Return (X, Y) of the center of cell containing provided text 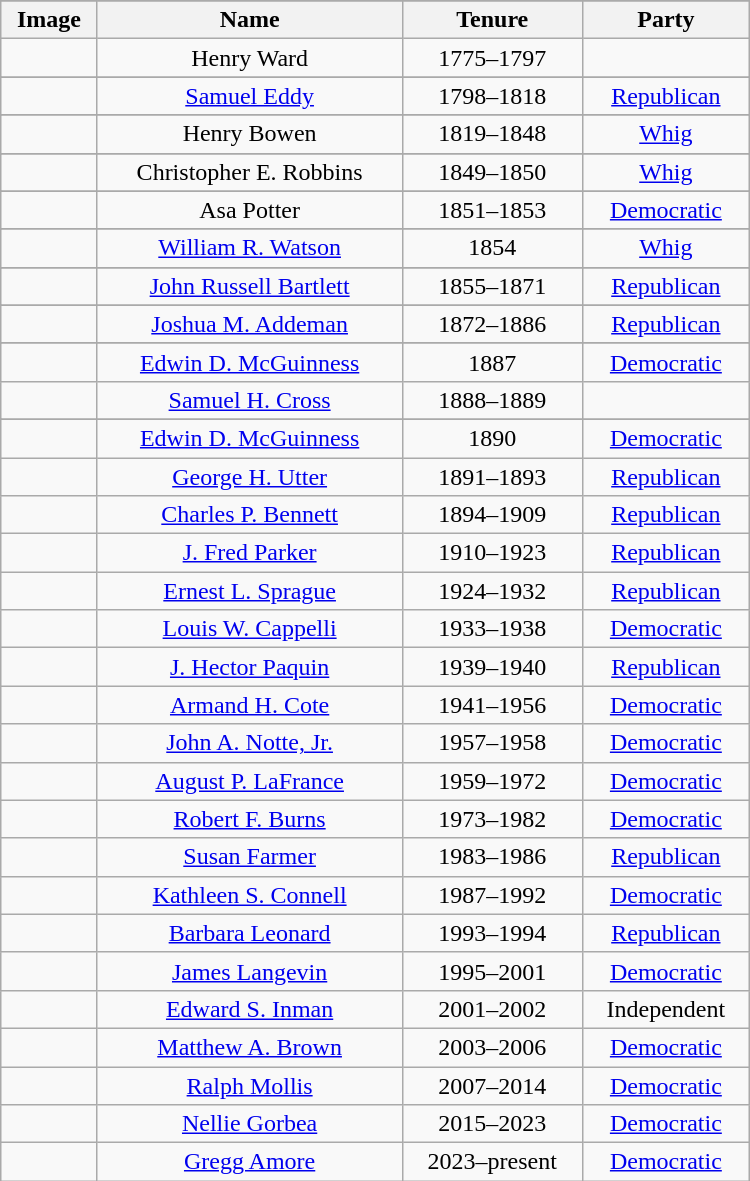
1894–1909 (492, 515)
1995–2001 (492, 971)
2001–2002 (492, 1009)
August P. LaFrance (250, 781)
1939–1940 (492, 667)
Party (666, 20)
1888–1889 (492, 400)
1987–1992 (492, 895)
Nellie Gorbea (250, 1124)
Tenure (492, 20)
1855–1871 (492, 286)
1887 (492, 362)
Gregg Amore (250, 1162)
1819–1848 (492, 134)
2015–2023 (492, 1124)
2023–present (492, 1162)
Charles P. Bennett (250, 515)
1933–1938 (492, 629)
Kathleen S. Connell (250, 895)
William R. Watson (250, 248)
1993–1994 (492, 933)
Samuel H. Cross (250, 400)
1851–1853 (492, 210)
John Russell Bartlett (250, 286)
Henry Bowen (250, 134)
Samuel Eddy (250, 96)
Henry Ward (250, 58)
1775–1797 (492, 58)
Ralph Mollis (250, 1085)
1910–1923 (492, 553)
1941–1956 (492, 705)
Name (250, 20)
Independent (666, 1009)
Armand H. Cote (250, 705)
Louis W. Cappelli (250, 629)
Edward S. Inman (250, 1009)
2007–2014 (492, 1085)
J. Hector Paquin (250, 667)
Christopher E. Robbins (250, 172)
2003–2006 (492, 1047)
Susan Farmer (250, 857)
Robert F. Burns (250, 819)
1957–1958 (492, 743)
Joshua M. Addeman (250, 324)
1890 (492, 438)
Asa Potter (250, 210)
J. Fred Parker (250, 553)
1854 (492, 248)
1983–1986 (492, 857)
1872–1886 (492, 324)
1891–1893 (492, 477)
John A. Notte, Jr. (250, 743)
1959–1972 (492, 781)
Barbara Leonard (250, 933)
Matthew A. Brown (250, 1047)
James Langevin (250, 971)
1924–1932 (492, 591)
George H. Utter (250, 477)
1798–1818 (492, 96)
1973–1982 (492, 819)
1849–1850 (492, 172)
Ernest L. Sprague (250, 591)
Image (49, 20)
